Extract the [X, Y] coordinate from the center of the cell holding the provided text.  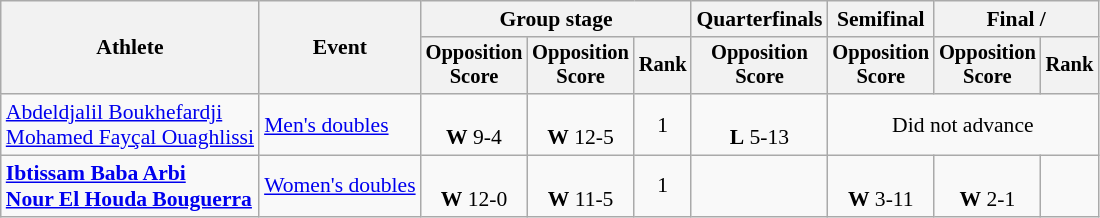
W 9-4 [474, 124]
Event [340, 48]
L 5-13 [759, 124]
Women's doubles [340, 186]
Athlete [130, 48]
Group stage [556, 19]
W 3-11 [880, 186]
Quarterfinals [759, 19]
W 12-0 [474, 186]
Abdeldjalil BoukhefardjiMohamed Fayçal Ouaghlissi [130, 124]
Did not advance [962, 124]
Final / [1016, 19]
Semifinal [880, 19]
Ibtissam Baba ArbiNour El Houda Bouguerra [130, 186]
Men's doubles [340, 124]
W 2-1 [988, 186]
W 11-5 [580, 186]
W 12-5 [580, 124]
